Locate the cell with the specified text and output its (X, Y) center coordinate. 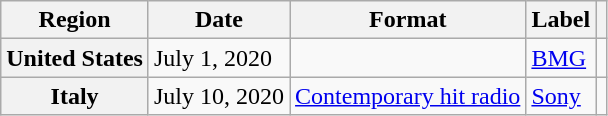
Label (561, 20)
July 10, 2020 (218, 96)
United States (75, 58)
BMG (561, 58)
July 1, 2020 (218, 58)
Date (218, 20)
Italy (75, 96)
Region (75, 20)
Sony (561, 96)
Format (408, 20)
Contemporary hit radio (408, 96)
